From the cell containing the given text, extract its center point as (x, y) coordinate. 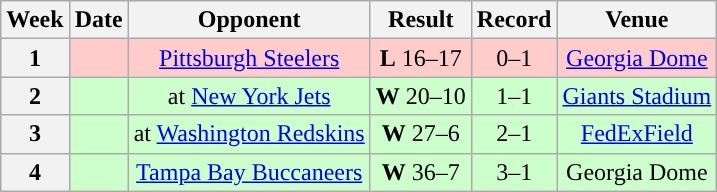
Date (98, 20)
W 20–10 (420, 96)
Pittsburgh Steelers (249, 58)
at Washington Redskins (249, 134)
Venue (637, 20)
0–1 (514, 58)
3–1 (514, 172)
Result (420, 20)
1 (35, 58)
2–1 (514, 134)
3 (35, 134)
W 36–7 (420, 172)
Opponent (249, 20)
at New York Jets (249, 96)
FedExField (637, 134)
Week (35, 20)
Giants Stadium (637, 96)
1–1 (514, 96)
L 16–17 (420, 58)
Record (514, 20)
2 (35, 96)
Tampa Bay Buccaneers (249, 172)
4 (35, 172)
W 27–6 (420, 134)
